Pinpoint the cell where the given text exists, returning its [X, Y] midpoint coordinate. 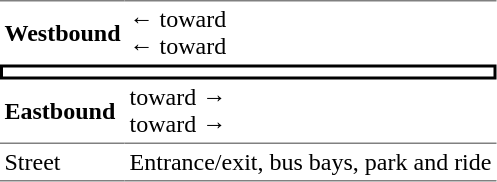
← toward ← toward [310, 32]
Eastbound [62, 112]
Westbound [62, 32]
Street [62, 163]
Entrance/exit, bus bays, park and ride [310, 163]
toward → toward → [310, 112]
